Detect which cell encompasses the target text, then output its [X, Y] center coordinate. 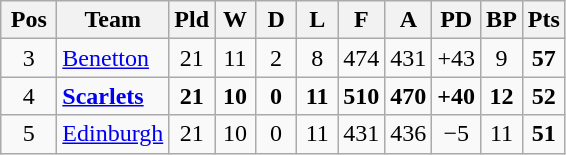
F [362, 20]
436 [408, 134]
Scarlets [113, 96]
Edinburgh [113, 134]
D [276, 20]
2 [276, 58]
8 [318, 58]
12 [502, 96]
Pos [29, 20]
+43 [456, 58]
5 [29, 134]
Pts [544, 20]
BP [502, 20]
52 [544, 96]
Pld [192, 20]
Team [113, 20]
L [318, 20]
−5 [456, 134]
3 [29, 58]
470 [408, 96]
57 [544, 58]
4 [29, 96]
W [236, 20]
A [408, 20]
PD [456, 20]
474 [362, 58]
510 [362, 96]
+40 [456, 96]
Benetton [113, 58]
51 [544, 134]
9 [502, 58]
